Return (x, y) of the center of cell containing provided text 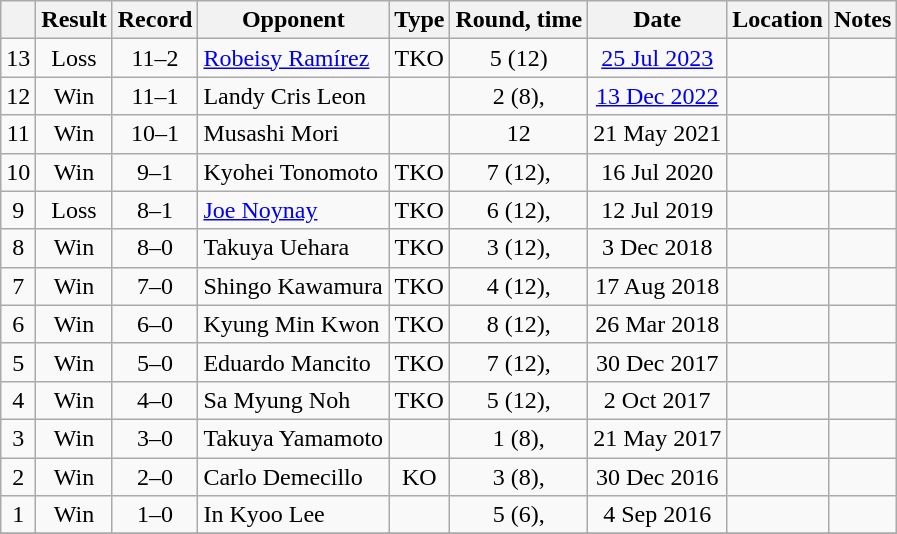
17 Aug 2018 (658, 286)
6 (18, 324)
In Kyoo Lee (294, 515)
21 May 2017 (658, 438)
3 Dec 2018 (658, 248)
Joe Noynay (294, 210)
30 Dec 2016 (658, 477)
Robeisy Ramírez (294, 58)
5 (12), (519, 400)
8–0 (155, 248)
Sa Myung Noh (294, 400)
5 (12) (519, 58)
Date (658, 20)
10–1 (155, 134)
30 Dec 2017 (658, 362)
Carlo Demecillo (294, 477)
11–2 (155, 58)
13 Dec 2022 (658, 96)
6–0 (155, 324)
13 (18, 58)
Type (420, 20)
5–0 (155, 362)
4 (18, 400)
8–1 (155, 210)
4 Sep 2016 (658, 515)
9–1 (155, 172)
9 (18, 210)
Shingo Kawamura (294, 286)
2–0 (155, 477)
6 (12), (519, 210)
Notes (862, 20)
5 (18, 362)
1 (18, 515)
11 (18, 134)
Round, time (519, 20)
Kyung Min Kwon (294, 324)
7 (18, 286)
Musashi Mori (294, 134)
2 (18, 477)
4 (12), (519, 286)
Result (74, 20)
26 Mar 2018 (658, 324)
11–1 (155, 96)
8 (12), (519, 324)
Location (778, 20)
Takuya Uehara (294, 248)
3–0 (155, 438)
1–0 (155, 515)
16 Jul 2020 (658, 172)
12 Jul 2019 (658, 210)
21 May 2021 (658, 134)
1 (8), (519, 438)
8 (18, 248)
Record (155, 20)
4–0 (155, 400)
KO (420, 477)
25 Jul 2023 (658, 58)
7–0 (155, 286)
2 Oct 2017 (658, 400)
3 (18, 438)
10 (18, 172)
3 (8), (519, 477)
3 (12), (519, 248)
5 (6), (519, 515)
Eduardo Mancito (294, 362)
Takuya Yamamoto (294, 438)
Landy Cris Leon (294, 96)
2 (8), (519, 96)
Opponent (294, 20)
Kyohei Tonomoto (294, 172)
